Return (X, Y) of the center of cell containing provided text 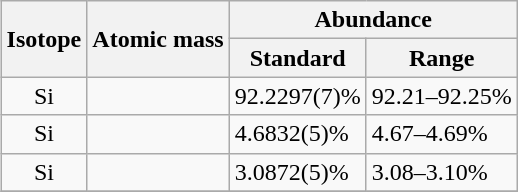
4.67–4.69% (442, 134)
92.21–92.25% (442, 96)
Isotope (44, 39)
4.6832(5)% (298, 134)
Atomic mass (158, 39)
Range (442, 58)
3.08–3.10% (442, 172)
Abundance (373, 20)
92.2297(7)% (298, 96)
Standard (298, 58)
3.0872(5)% (298, 172)
